Find where the given text appears and provide that cell's center as (X, Y) coordinate. 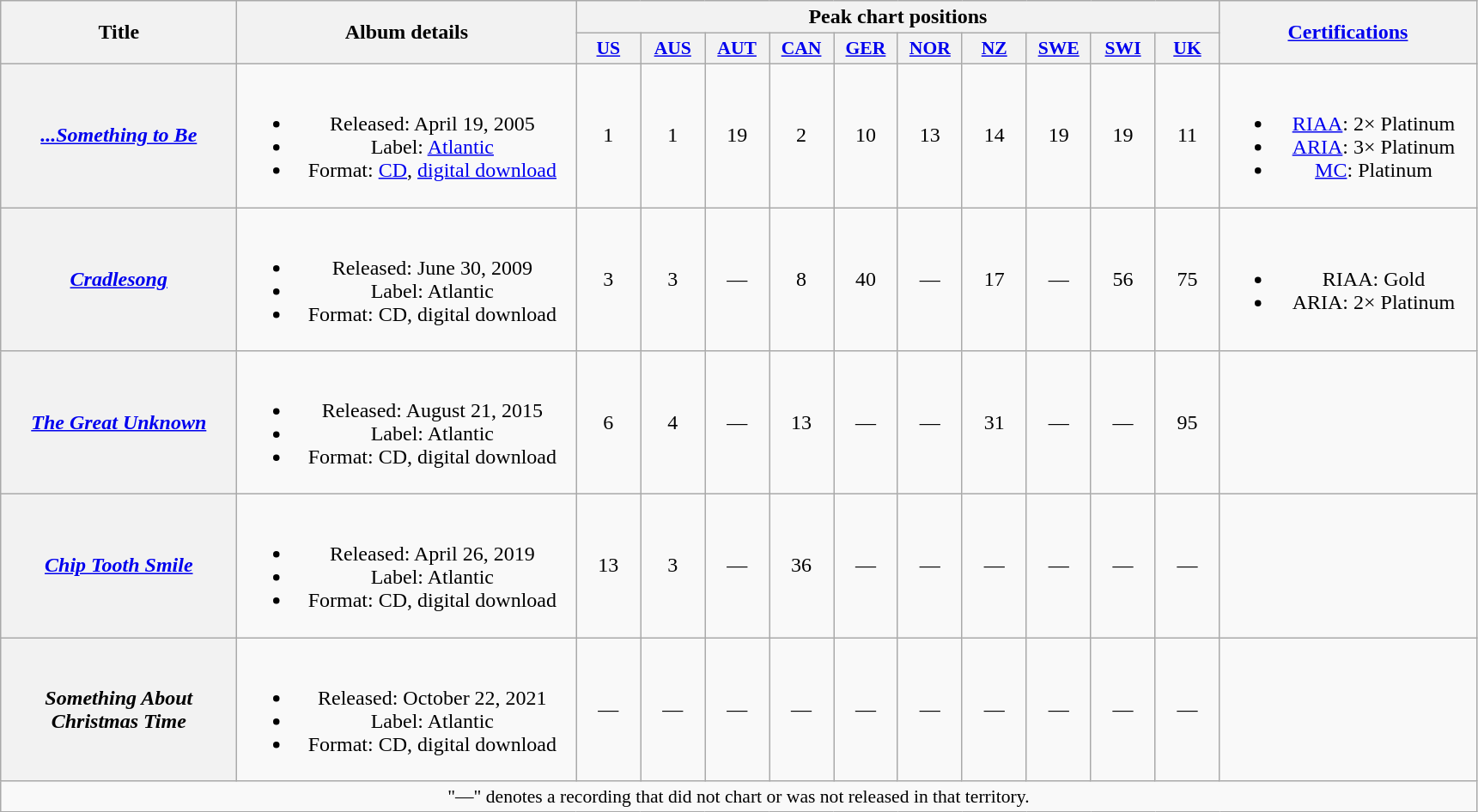
40 (866, 280)
Certifications (1348, 33)
95 (1187, 422)
17 (994, 280)
GER (866, 49)
Chip Tooth Smile (119, 567)
Released: October 22, 2021Label: AtlanticFormat: CD, digital download (407, 709)
US (608, 49)
NZ (994, 49)
...Something to Be (119, 136)
75 (1187, 280)
36 (802, 567)
CAN (802, 49)
Cradlesong (119, 280)
Peak chart positions (898, 17)
31 (994, 422)
Something About Christmas Time (119, 709)
Album details (407, 33)
4 (673, 422)
Released: June 30, 2009Label: AtlanticFormat: CD, digital download (407, 280)
RIAA: GoldARIA: 2× Platinum (1348, 280)
Released: August 21, 2015Label: AtlanticFormat: CD, digital download (407, 422)
14 (994, 136)
6 (608, 422)
NOR (929, 49)
Title (119, 33)
10 (866, 136)
Released: April 26, 2019Label: AtlanticFormat: CD, digital download (407, 567)
AUT (737, 49)
Released: April 19, 2005Label: AtlanticFormat: CD, digital download (407, 136)
"—" denotes a recording that did not chart or was not released in that territory. (739, 797)
AUS (673, 49)
UK (1187, 49)
8 (802, 280)
SWE (1058, 49)
56 (1123, 280)
RIAA: 2× PlatinumARIA: 3× PlatinumMC: Platinum (1348, 136)
11 (1187, 136)
SWI (1123, 49)
The Great Unknown (119, 422)
2 (802, 136)
